Return [X, Y] of the center of cell containing provided text 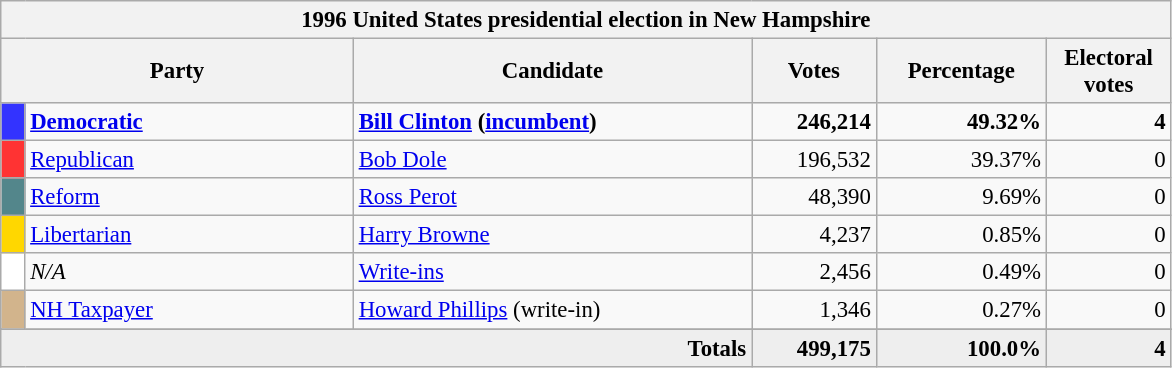
0.27% [961, 310]
4,237 [814, 235]
Reform [189, 197]
0.85% [961, 235]
100.0% [961, 348]
Percentage [961, 72]
Harry Browne [552, 235]
499,175 [814, 348]
Party [178, 72]
Candidate [552, 72]
Ross Perot [552, 197]
Bob Dole [552, 160]
Howard Phillips (write-in) [552, 310]
48,390 [814, 197]
1,346 [814, 310]
2,456 [814, 273]
1996 United States presidential election in New Hampshire [586, 20]
0.49% [961, 273]
Democratic [189, 122]
Republican [189, 160]
N/A [189, 273]
Libertarian [189, 235]
Totals [376, 348]
Write-ins [552, 273]
NH Taxpayer [189, 310]
196,532 [814, 160]
Votes [814, 72]
246,214 [814, 122]
Bill Clinton (incumbent) [552, 122]
49.32% [961, 122]
Electoral votes [1108, 72]
39.37% [961, 160]
9.69% [961, 197]
